Provide the (x, y) coordinate of the cell's center where the given text is located.  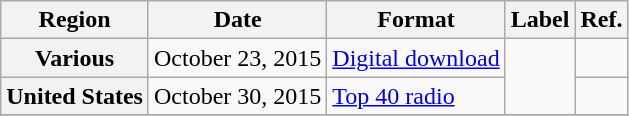
Date (237, 20)
Digital download (416, 58)
Top 40 radio (416, 96)
Format (416, 20)
Various (75, 58)
Ref. (602, 20)
United States (75, 96)
Label (540, 20)
October 30, 2015 (237, 96)
October 23, 2015 (237, 58)
Region (75, 20)
